Find where the given text appears and provide that cell's center as (x, y) coordinate. 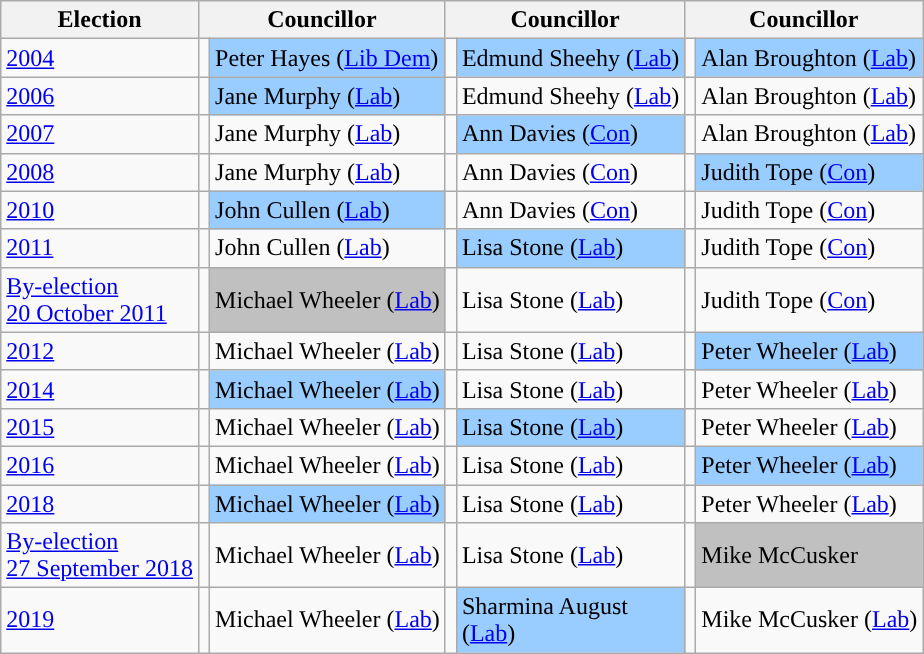
Election (100, 20)
2004 (100, 58)
By-election20 October 2011 (100, 300)
2006 (100, 96)
2011 (100, 248)
Mike McCusker (Lab) (810, 620)
2015 (100, 427)
2008 (100, 172)
Peter Hayes (Lib Dem) (328, 58)
2019 (100, 620)
Mike McCusker (810, 556)
By-election27 September 2018 (100, 556)
2010 (100, 210)
Sharmina August(Lab) (570, 620)
2016 (100, 465)
2007 (100, 134)
2012 (100, 351)
2014 (100, 389)
2018 (100, 503)
